Pinpoint the cell where the given text exists, returning its (X, Y) midpoint coordinate. 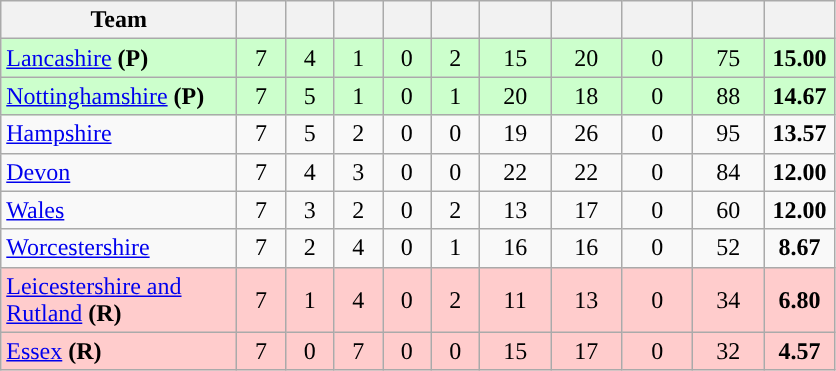
Hampshire (119, 134)
75 (728, 58)
88 (728, 96)
26 (586, 134)
Wales (119, 210)
Essex (R) (119, 351)
60 (728, 210)
8.67 (800, 248)
Nottinghamshire (P) (119, 96)
Devon (119, 172)
11 (516, 300)
Worcestershire (119, 248)
6.80 (800, 300)
19 (516, 134)
84 (728, 172)
Team (119, 20)
4.57 (800, 351)
Leicestershire and Rutland (R) (119, 300)
Lancashire (P) (119, 58)
95 (728, 134)
52 (728, 248)
34 (728, 300)
15.00 (800, 58)
32 (728, 351)
18 (586, 96)
14.67 (800, 96)
13.57 (800, 134)
